Output the (x, y) coordinate of the center of the cell containing the given text.  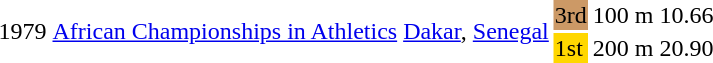
African Championships in Athletics (225, 32)
200 m (623, 48)
1st (570, 48)
100 m (623, 15)
3rd (570, 15)
Dakar, Senegal (476, 32)
